Capture the cell that displays the provided text and extract its [X, Y] central coordinate. 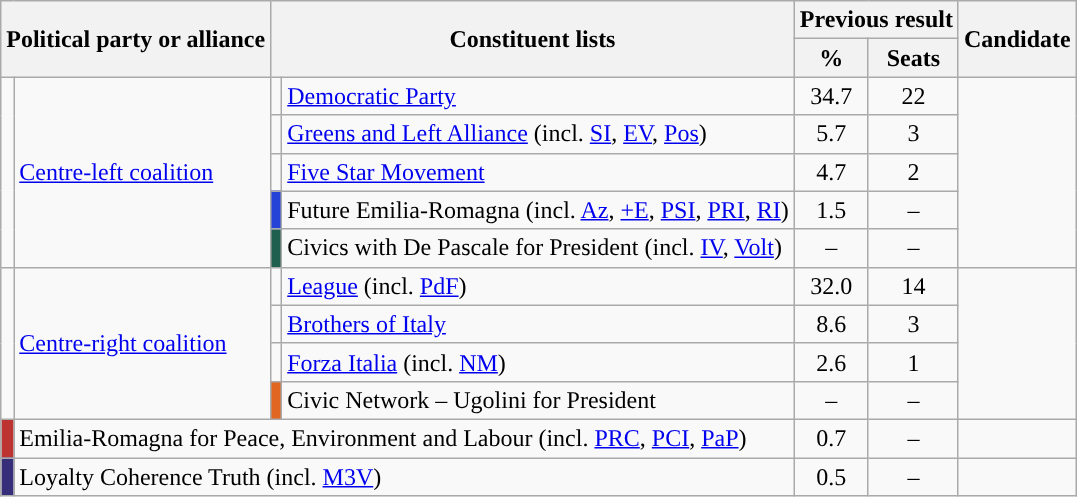
League (incl. PdF) [538, 286]
Political party or alliance [136, 39]
0.7 [831, 438]
Civics with De Pascale for President (incl. IV, Volt) [538, 248]
% [831, 58]
1.5 [831, 210]
2 [913, 172]
Democratic Party [538, 96]
Constituent lists [533, 39]
5.7 [831, 134]
14 [913, 286]
Forza Italia (incl. NM) [538, 362]
34.7 [831, 96]
22 [913, 96]
Greens and Left Alliance (incl. SI, EV, Pos) [538, 134]
Previous result [876, 20]
4.7 [831, 172]
1 [913, 362]
Future Emilia-Romagna (incl. Az, +E, PSI, PRI, RI) [538, 210]
0.5 [831, 477]
Civic Network – Ugolini for President [538, 400]
32.0 [831, 286]
2.6 [831, 362]
Candidate [1017, 39]
Seats [913, 58]
8.6 [831, 324]
Five Star Movement [538, 172]
Centre-right coalition [142, 343]
Loyalty Coherence Truth (incl. M3V) [404, 477]
Brothers of Italy [538, 324]
Emilia-Romagna for Peace, Environment and Labour (incl. PRC, PCI, PaP) [404, 438]
Centre-left coalition [142, 172]
